Extract the [x, y] coordinate from the center of the cell holding the provided text.  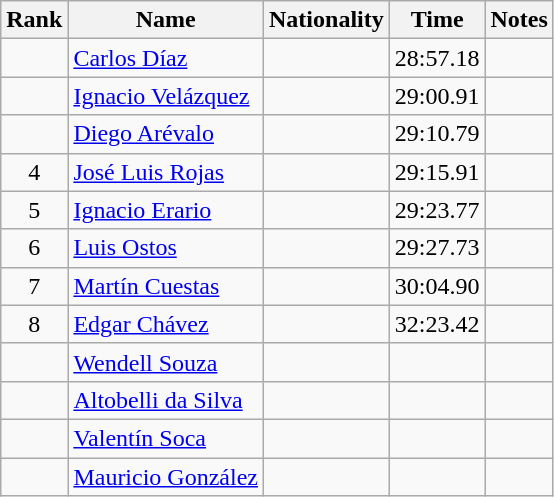
28:57.18 [437, 58]
8 [34, 324]
Nationality [327, 20]
29:23.77 [437, 210]
Carlos Díaz [166, 58]
Rank [34, 20]
6 [34, 248]
29:27.73 [437, 248]
Martín Cuestas [166, 286]
Ignacio Erario [166, 210]
30:04.90 [437, 286]
29:10.79 [437, 134]
Mauricio González [166, 477]
Wendell Souza [166, 362]
4 [34, 172]
Altobelli da Silva [166, 400]
32:23.42 [437, 324]
5 [34, 210]
Edgar Chávez [166, 324]
Diego Arévalo [166, 134]
7 [34, 286]
Notes [519, 20]
29:00.91 [437, 96]
Time [437, 20]
29:15.91 [437, 172]
Luis Ostos [166, 248]
Valentín Soca [166, 438]
Ignacio Velázquez [166, 96]
Name [166, 20]
José Luis Rojas [166, 172]
